Pinpoint the cell where the given text exists, returning its (x, y) midpoint coordinate. 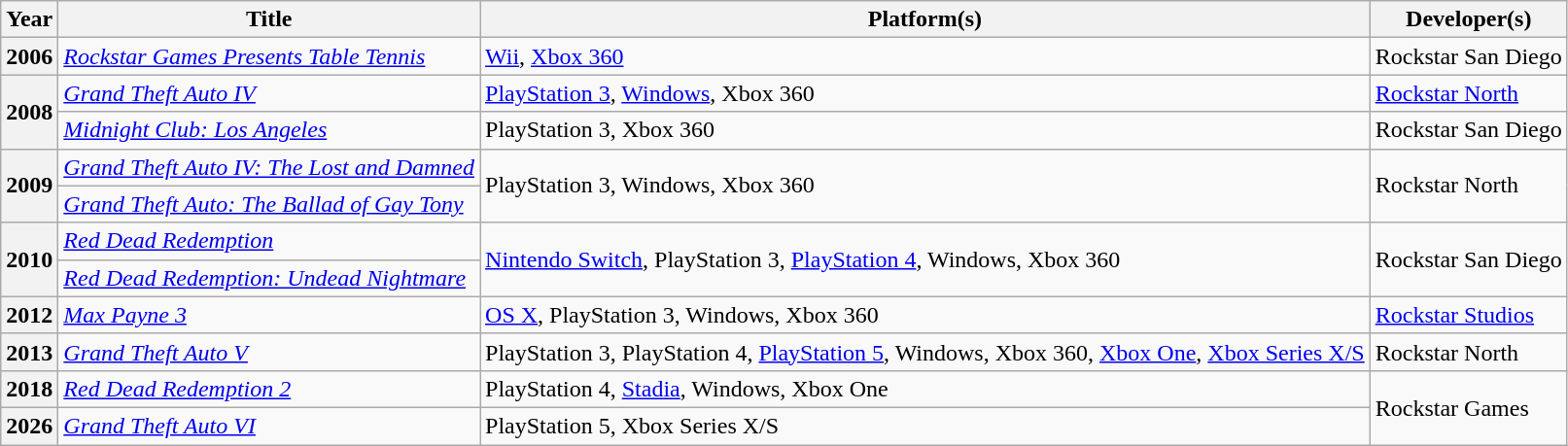
Grand Theft Auto IV: The Lost and Damned (269, 167)
2012 (29, 315)
Red Dead Redemption 2 (269, 389)
2026 (29, 426)
PlayStation 4, Stadia, Windows, Xbox One (925, 389)
Title (269, 19)
Red Dead Redemption (269, 241)
2013 (29, 352)
Developer(s) (1468, 19)
OS X, PlayStation 3, Windows, Xbox 360 (925, 315)
2010 (29, 259)
Rockstar Studios (1468, 315)
Rockstar Games (1468, 407)
Grand Theft Auto IV (269, 93)
2009 (29, 186)
PlayStation 3, Xbox 360 (925, 130)
Midnight Club: Los Angeles (269, 130)
Max Payne 3 (269, 315)
2006 (29, 56)
PlayStation 5, Xbox Series X/S (925, 426)
Year (29, 19)
2018 (29, 389)
Grand Theft Auto VI (269, 426)
Wii, Xbox 360 (925, 56)
2008 (29, 112)
PlayStation 3, PlayStation 4, PlayStation 5, Windows, Xbox 360, Xbox One, Xbox Series X/S (925, 352)
Nintendo Switch, PlayStation 3, PlayStation 4, Windows, Xbox 360 (925, 259)
Grand Theft Auto: The Ballad of Gay Tony (269, 204)
Rockstar Games Presents Table Tennis (269, 56)
Grand Theft Auto V (269, 352)
Platform(s) (925, 19)
Red Dead Redemption: Undead Nightmare (269, 278)
